For the text-containing cell, return its midpoint in (X, Y) coordinate format. 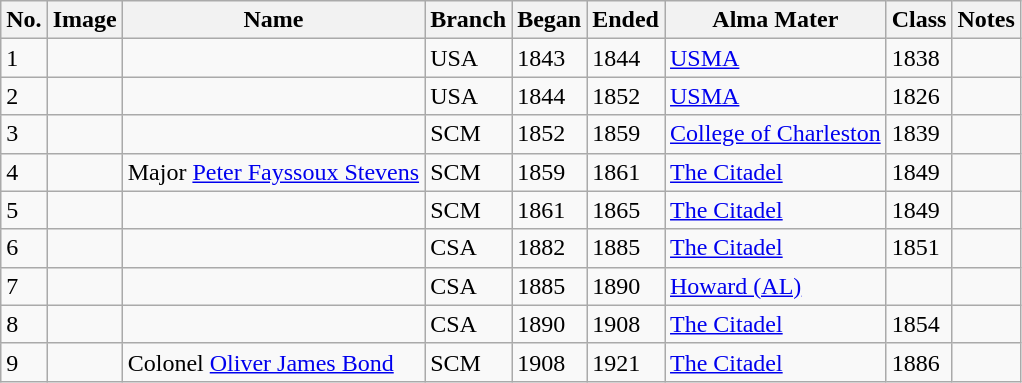
9 (24, 362)
Image (84, 20)
6 (24, 248)
Howard (AL) (775, 286)
1882 (550, 248)
Alma Mater (775, 20)
Name (273, 20)
1851 (919, 248)
4 (24, 172)
1839 (919, 134)
College of Charleston (775, 134)
1854 (919, 324)
8 (24, 324)
Branch (468, 20)
Began (550, 20)
Colonel Oliver James Bond (273, 362)
Notes (986, 20)
1826 (919, 96)
7 (24, 286)
Major Peter Fayssoux Stevens (273, 172)
No. (24, 20)
2 (24, 96)
1886 (919, 362)
5 (24, 210)
1838 (919, 58)
1843 (550, 58)
1921 (626, 362)
1 (24, 58)
3 (24, 134)
Ended (626, 20)
Class (919, 20)
1865 (626, 210)
